Determine the [X, Y] coordinate at the center of the cell enclosing the given text.  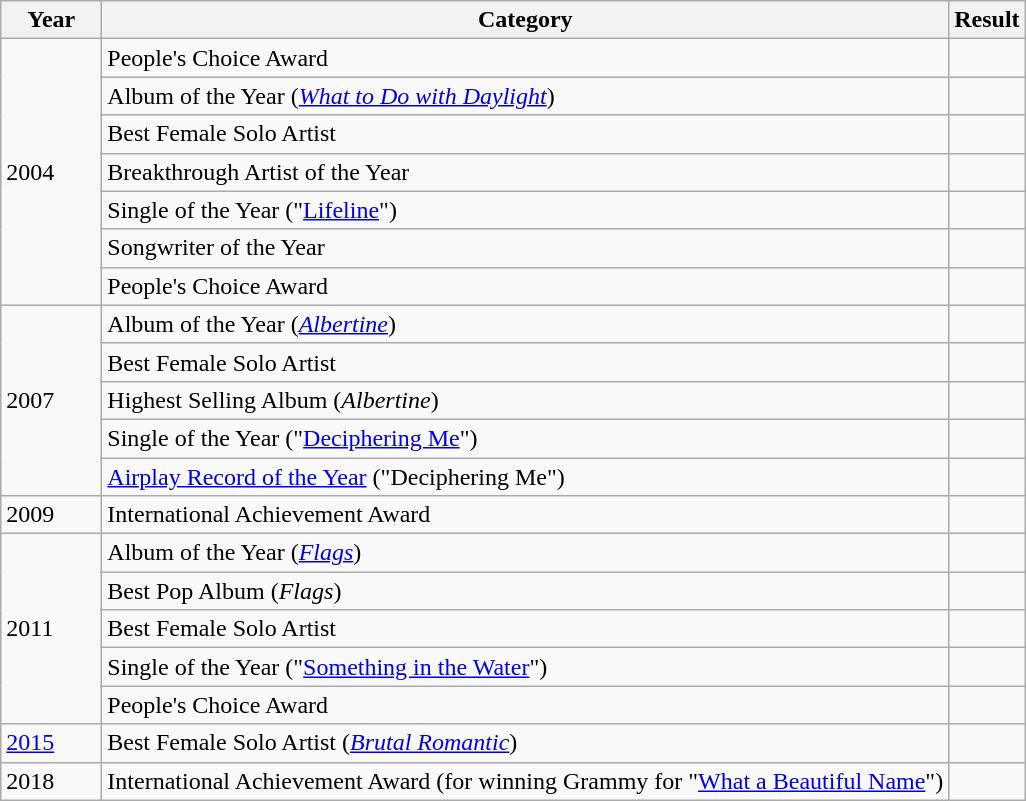
International Achievement Award (for winning Grammy for "What a Beautiful Name") [526, 781]
2004 [52, 172]
2015 [52, 743]
Breakthrough Artist of the Year [526, 172]
Album of the Year (Albertine) [526, 324]
Best Female Solo Artist (Brutal Romantic) [526, 743]
Result [987, 20]
Best Pop Album (Flags) [526, 591]
Category [526, 20]
International Achievement Award [526, 515]
Album of the Year (Flags) [526, 553]
Airplay Record of the Year ("Deciphering Me") [526, 477]
2009 [52, 515]
Single of the Year ("Deciphering Me") [526, 438]
Highest Selling Album (Albertine) [526, 400]
2011 [52, 629]
Songwriter of the Year [526, 248]
Year [52, 20]
2007 [52, 400]
Single of the Year ("Something in the Water") [526, 667]
Album of the Year (What to Do with Daylight) [526, 96]
Single of the Year ("Lifeline") [526, 210]
2018 [52, 781]
